Determine the (x, y) coordinate at the center of the cell enclosing the given text.  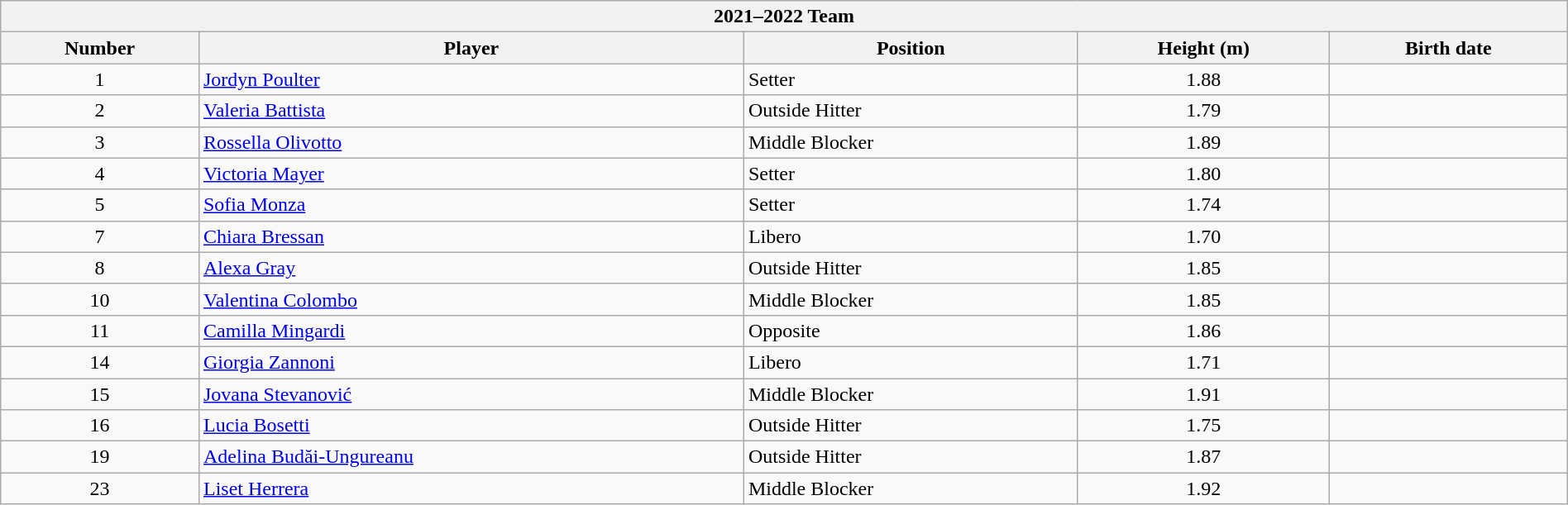
16 (100, 426)
Valentina Colombo (471, 299)
1.87 (1203, 457)
Rossella Olivotto (471, 142)
11 (100, 331)
14 (100, 362)
4 (100, 174)
Camilla Mingardi (471, 331)
1.91 (1203, 394)
1.71 (1203, 362)
2021–2022 Team (784, 17)
Birth date (1448, 48)
Alexa Gray (471, 268)
1.88 (1203, 79)
2 (100, 111)
1.80 (1203, 174)
1.89 (1203, 142)
8 (100, 268)
Jovana Stevanović (471, 394)
Lucia Bosetti (471, 426)
Adelina Budăi-Ungureanu (471, 457)
Player (471, 48)
Height (m) (1203, 48)
15 (100, 394)
23 (100, 488)
1.74 (1203, 205)
Giorgia Zannoni (471, 362)
1.75 (1203, 426)
1.79 (1203, 111)
1.86 (1203, 331)
Chiara Bressan (471, 236)
Sofia Monza (471, 205)
5 (100, 205)
Position (911, 48)
Liset Herrera (471, 488)
10 (100, 299)
3 (100, 142)
7 (100, 236)
Number (100, 48)
19 (100, 457)
Jordyn Poulter (471, 79)
1.70 (1203, 236)
Victoria Mayer (471, 174)
Valeria Battista (471, 111)
Opposite (911, 331)
1 (100, 79)
1.92 (1203, 488)
